Scan for the cell matching the given text and deliver its (X, Y) coordinate at center. 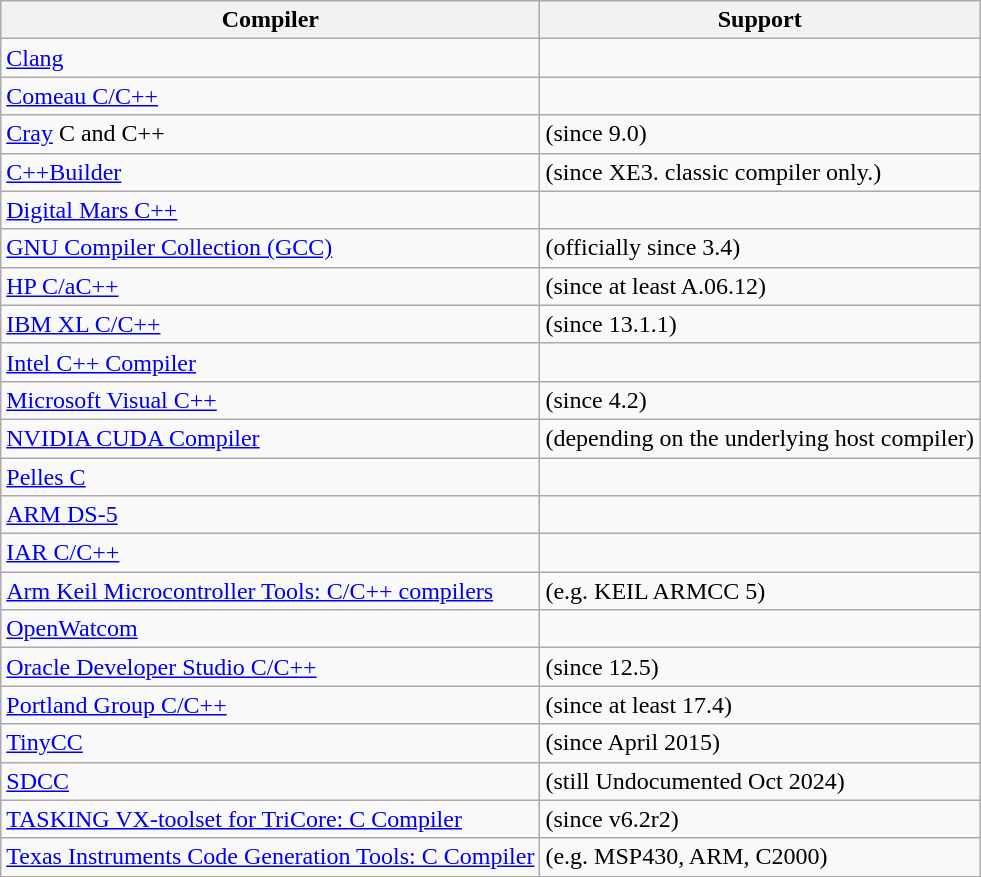
ARM DS-5 (270, 515)
(since at least A.06.12) (760, 286)
(e.g. MSP430, ARM, C2000) (760, 857)
C++Builder (270, 172)
(since 12.5) (760, 667)
(since 13.1.1) (760, 324)
Digital Mars C++ (270, 210)
Support (760, 20)
(since v6.2r2) (760, 819)
Portland Group C/C++ (270, 705)
OpenWatcom (270, 629)
(still Undocumented Oct 2024) (760, 781)
Pelles C (270, 477)
(since at least 17.4) (760, 705)
IAR C/C++ (270, 553)
(depending on the underlying host compiler) (760, 438)
GNU Compiler Collection (GCC) (270, 248)
(e.g. KEIL ARMCC 5) (760, 591)
Arm Keil Microcontroller Tools: C/C++ compilers (270, 591)
TinyCC (270, 743)
HP C/aC++ (270, 286)
Microsoft Visual C++ (270, 400)
IBM XL C/C++ (270, 324)
(officially since 3.4) (760, 248)
Cray C and C++ (270, 134)
TASKING VX-toolset for TriCore: C Compiler (270, 819)
(since 9.0) (760, 134)
(since 4.2) (760, 400)
NVIDIA CUDA Compiler (270, 438)
Compiler (270, 20)
Oracle Developer Studio C/C++ (270, 667)
SDCC (270, 781)
(since XE3. classic compiler only.) (760, 172)
Texas Instruments Code Generation Tools: C Compiler (270, 857)
(since April 2015) (760, 743)
Clang (270, 58)
Comeau C/C++ (270, 96)
Intel C++ Compiler (270, 362)
